Identify which cell holds the provided text, then report its [x, y] central coordinate. 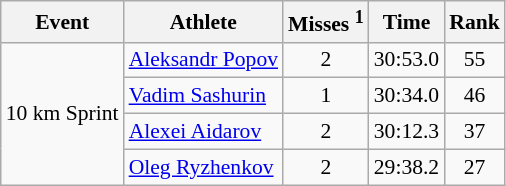
Aleksandr Popov [204, 60]
Oleg Ryzhenkov [204, 167]
37 [474, 132]
30:34.0 [406, 96]
30:12.3 [406, 132]
Alexei Aidarov [204, 132]
Vadim Sashurin [204, 96]
30:53.0 [406, 60]
1 [326, 96]
27 [474, 167]
55 [474, 60]
Event [62, 22]
29:38.2 [406, 167]
Rank [474, 22]
Time [406, 22]
46 [474, 96]
10 km Sprint [62, 113]
Athlete [204, 22]
Misses 1 [326, 22]
